Capture the cell that displays the provided text and extract its (X, Y) central coordinate. 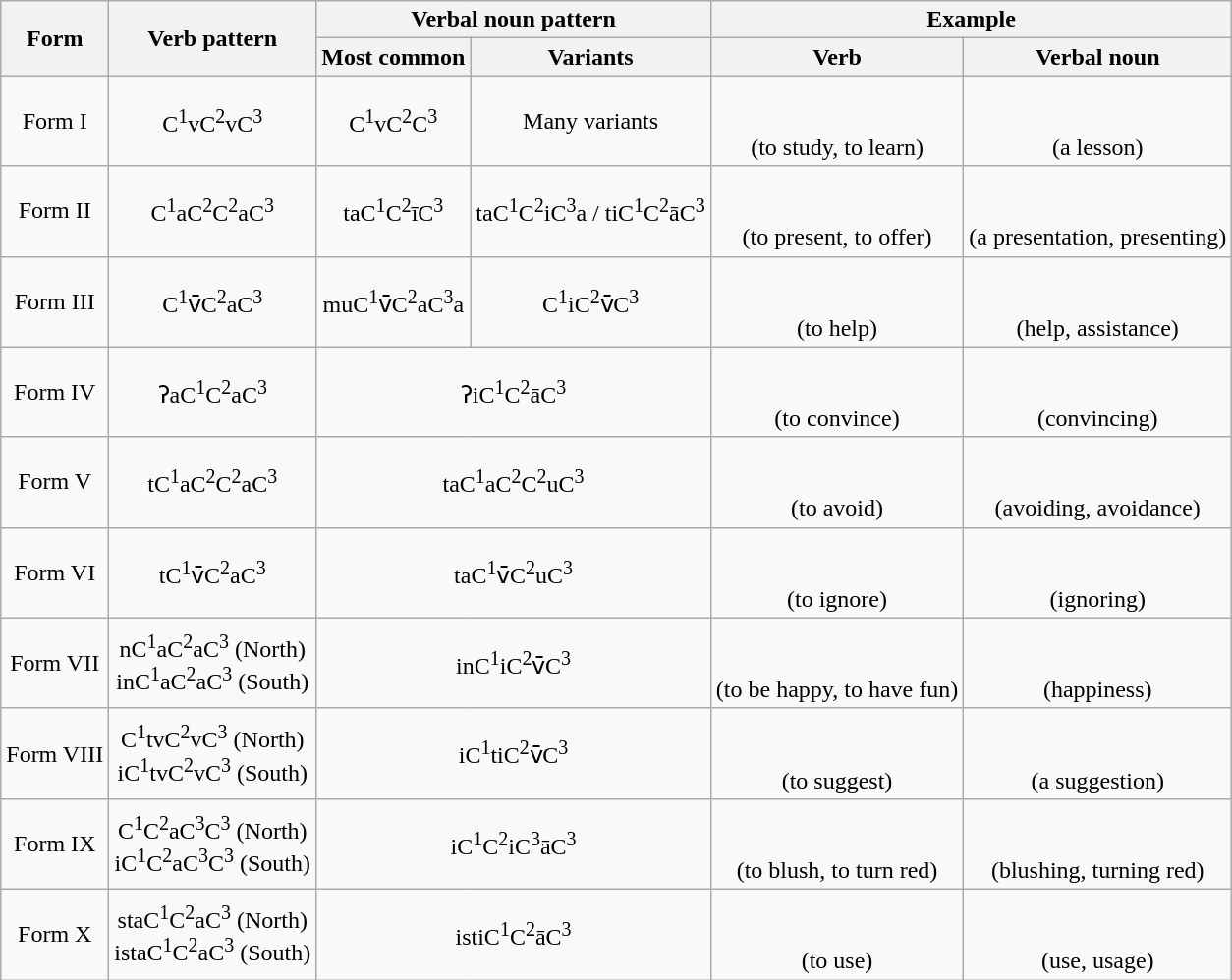
(to help) (837, 301)
(to ignore) (837, 572)
(happiness) (1098, 663)
Form III (55, 301)
C1tvC2vC3 (North) iC1tvC2vC3 (South) (212, 753)
ʔiC1C2āC3 (514, 392)
(a presentation, presenting) (1098, 211)
C1aC2C2aC3 (212, 211)
taC1v̄C2uC3 (514, 572)
(blushing, turning red) (1098, 844)
Verb pattern (212, 38)
(ignoring) (1098, 572)
(help, assistance) (1098, 301)
Many variants (590, 121)
Most common (393, 57)
iC1C2iC3āC3 (514, 844)
(to use) (837, 934)
Form VI (55, 572)
(to study, to learn) (837, 121)
Form IV (55, 392)
Verb (837, 57)
C1vC2vC3 (212, 121)
istiC1C2āC3 (514, 934)
Form (55, 38)
taC1aC2C2uC3 (514, 482)
C1vC2C3 (393, 121)
(to present, to offer) (837, 211)
tC1v̄C2aC3 (212, 572)
tC1aC2C2aC3 (212, 482)
C1iC2v̄C3 (590, 301)
(a suggestion) (1098, 753)
Verbal noun pattern (514, 20)
taC1C2īC3 (393, 211)
C1C2aC3C3 (North) iC1C2aC3C3 (South) (212, 844)
nC1aC2aC3 (North) inC1aC2aC3 (South) (212, 663)
Form VII (55, 663)
inC1iC2v̄C3 (514, 663)
(a lesson) (1098, 121)
(to suggest) (837, 753)
taC1C2iC3a / tiC1C2āC3 (590, 211)
Form V (55, 482)
ʔaC1C2aC3 (212, 392)
Form I (55, 121)
Variants (590, 57)
(to blush, to turn red) (837, 844)
(use, usage) (1098, 934)
iC1tiC2v̄C3 (514, 753)
Form VIII (55, 753)
Form II (55, 211)
Example (971, 20)
(avoiding, avoidance) (1098, 482)
muC1v̄C2aC3a (393, 301)
Form IX (55, 844)
Form X (55, 934)
staC1C2aC3 (North) istaC1C2aC3 (South) (212, 934)
(to convince) (837, 392)
(to avoid) (837, 482)
(to be happy, to have fun) (837, 663)
C1v̄C2aC3 (212, 301)
Verbal noun (1098, 57)
(convincing) (1098, 392)
